Provide the (x, y) coordinate of the cell's center where the given text is located.  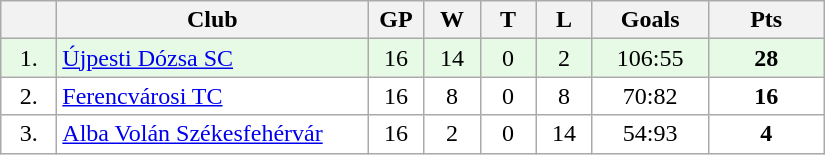
W (452, 20)
54:93 (650, 134)
Ferencvárosi TC (212, 96)
Pts (766, 20)
4 (766, 134)
1. (29, 58)
106:55 (650, 58)
T (508, 20)
28 (766, 58)
Club (212, 20)
Alba Volán Székesfehérvár (212, 134)
L (564, 20)
Goals (650, 20)
3. (29, 134)
2. (29, 96)
Újpesti Dózsa SC (212, 58)
GP (396, 20)
70:82 (650, 96)
